Find where the given text appears and provide that cell's center as (x, y) coordinate. 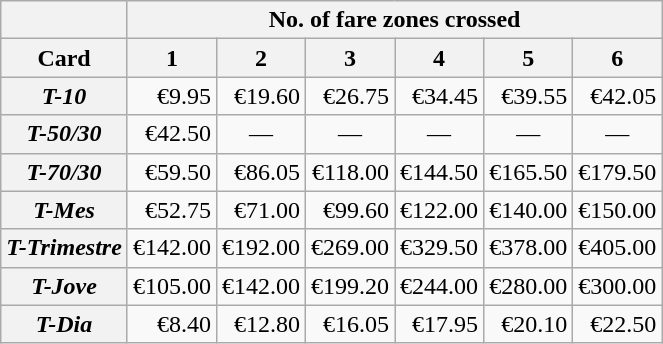
€269.00 (350, 248)
€86.05 (260, 172)
€179.50 (618, 172)
T-50/30 (64, 134)
T-Dia (64, 324)
Card (64, 58)
€329.50 (440, 248)
T-Mes (64, 210)
5 (528, 58)
2 (260, 58)
€71.00 (260, 210)
3 (350, 58)
€17.95 (440, 324)
6 (618, 58)
€39.55 (528, 96)
€118.00 (350, 172)
€280.00 (528, 286)
€16.05 (350, 324)
€300.00 (618, 286)
€165.50 (528, 172)
€52.75 (172, 210)
€22.50 (618, 324)
4 (440, 58)
€42.50 (172, 134)
€99.60 (350, 210)
€122.00 (440, 210)
€150.00 (618, 210)
€26.75 (350, 96)
€12.80 (260, 324)
€105.00 (172, 286)
€405.00 (618, 248)
€20.10 (528, 324)
T-70/30 (64, 172)
€144.50 (440, 172)
T-10 (64, 96)
€8.40 (172, 324)
1 (172, 58)
€244.00 (440, 286)
€199.20 (350, 286)
No. of fare zones crossed (394, 20)
€19.60 (260, 96)
€34.45 (440, 96)
€192.00 (260, 248)
€140.00 (528, 210)
€9.95 (172, 96)
€42.05 (618, 96)
€378.00 (528, 248)
€59.50 (172, 172)
T-Trimestre (64, 248)
T-Jove (64, 286)
